Identify which cell holds the provided text, then report its [X, Y] central coordinate. 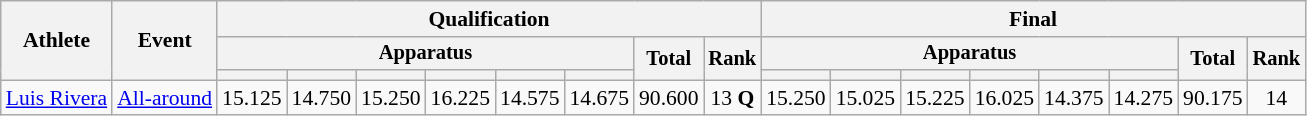
15.125 [252, 98]
90.600 [668, 98]
14 [1277, 98]
Athlete [56, 40]
14.750 [322, 98]
14.575 [530, 98]
14.675 [600, 98]
Final [1033, 19]
15.025 [866, 98]
Event [164, 40]
Luis Rivera [56, 98]
14.275 [1144, 98]
16.025 [1004, 98]
13 Q [733, 98]
15.225 [934, 98]
All-around [164, 98]
14.375 [1074, 98]
16.225 [460, 98]
Qualification [489, 19]
90.175 [1212, 98]
